Provide the (X, Y) coordinate of the cell's center where the given text is located.  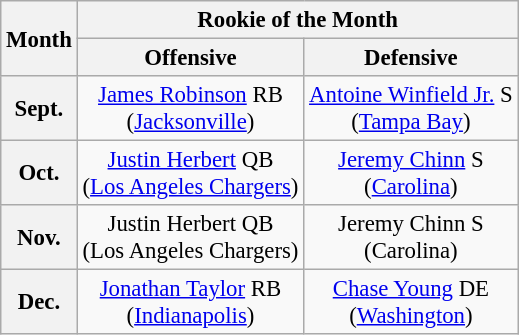
Month (39, 38)
Antoine Winfield Jr. S(Tampa Bay) (411, 108)
Rookie of the Month (298, 20)
Defensive (411, 58)
Chase Young DE(Washington) (411, 302)
Jonathan Taylor RB(Indianapolis) (190, 302)
Sept. (39, 108)
Nov. (39, 238)
Oct. (39, 174)
James Robinson RB(Jacksonville) (190, 108)
Offensive (190, 58)
Dec. (39, 302)
